Return [X, Y] of the center of cell containing provided text 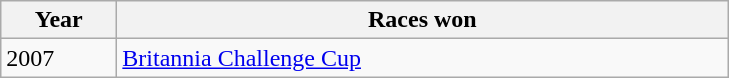
Races won [422, 20]
2007 [59, 58]
Britannia Challenge Cup [422, 58]
Year [59, 20]
